Output the (x, y) coordinate of the center of the cell containing the given text.  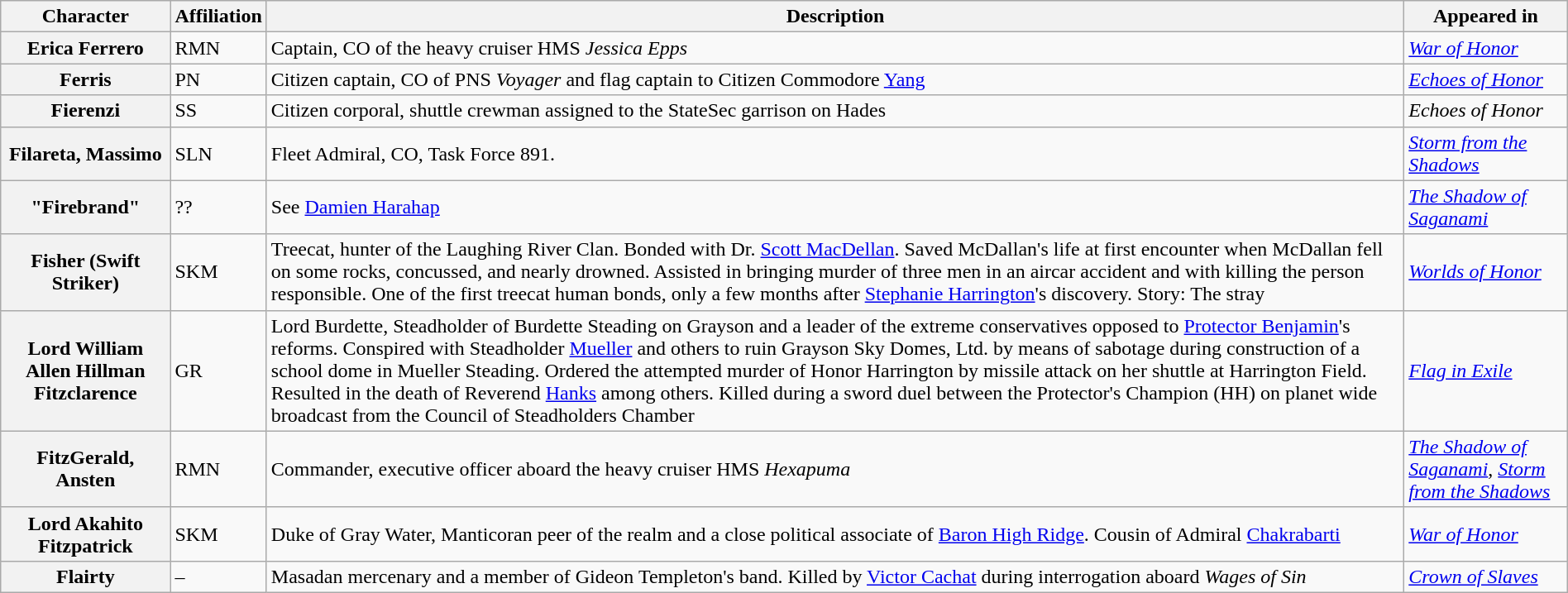
Ferris (86, 79)
Fierenzi (86, 111)
Description (835, 17)
?? (218, 207)
Worlds of Honor (1485, 272)
Appeared in (1485, 17)
Lord Akahito Fitzpatrick (86, 534)
The Shadow of Saganami, Storm from the Shadows (1485, 469)
Erica Ferrero (86, 48)
– (218, 576)
FitzGerald, Ansten (86, 469)
Captain, CO of the heavy cruiser HMS Jessica Epps (835, 48)
Storm from the Shadows (1485, 154)
Citizen corporal, shuttle crewman assigned to the StateSec garrison on Hades (835, 111)
SLN (218, 154)
Flag in Exile (1485, 371)
Commander, executive officer aboard the heavy cruiser HMS Hexapuma (835, 469)
PN (218, 79)
See Damien Harahap (835, 207)
"Firebrand" (86, 207)
Filareta, Massimo (86, 154)
Masadan mercenary and a member of Gideon Templeton's band. Killed by Victor Cachat during interrogation aboard Wages of Sin (835, 576)
Duke of Gray Water, Manticoran peer of the realm and a close political associate of Baron High Ridge. Cousin of Admiral Chakrabarti (835, 534)
Flairty (86, 576)
Fleet Admiral, CO, Task Force 891. (835, 154)
GR (218, 371)
Citizen captain, CO of PNS Voyager and flag captain to Citizen Commodore Yang (835, 79)
SS (218, 111)
Affiliation (218, 17)
Fisher (Swift Striker) (86, 272)
The Shadow of Saganami (1485, 207)
Lord William Allen Hillman Fitzclarence (86, 371)
Crown of Slaves (1485, 576)
Character (86, 17)
